Determine the [x, y] coordinate at the center of the cell enclosing the given text.  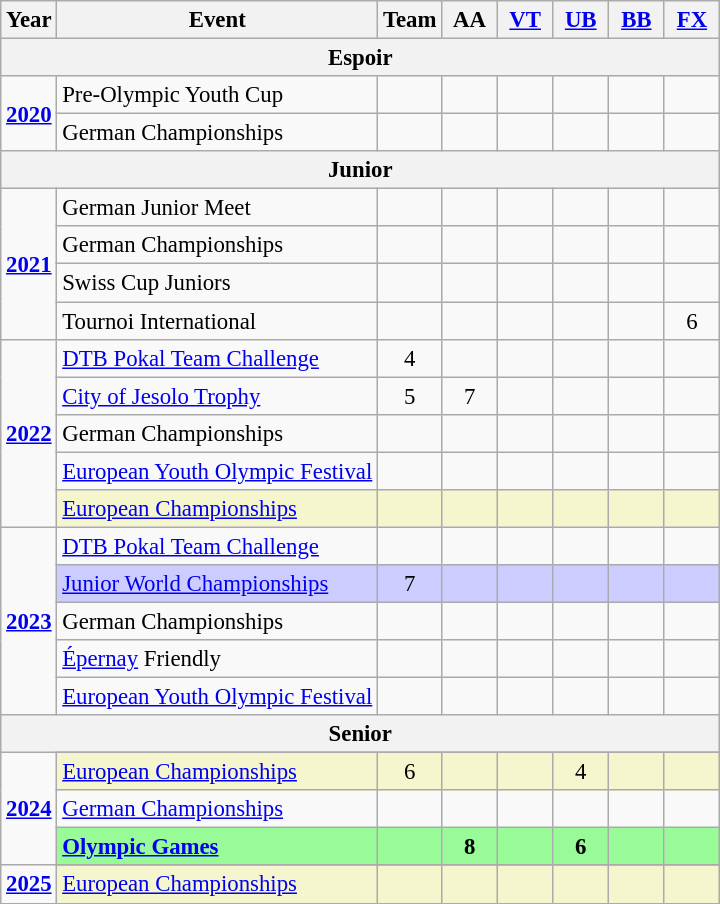
2022 [29, 433]
5 [410, 396]
Swiss Cup Juniors [218, 283]
Olympic Games [218, 847]
Event [218, 20]
UB [581, 20]
Year [29, 20]
City of Jesolo Trophy [218, 396]
Senior [360, 734]
VT [525, 20]
2024 [29, 810]
German Junior Meet [218, 208]
BB [637, 20]
Junior [360, 170]
FX [692, 20]
2020 [29, 114]
Épernay Friendly [218, 659]
2023 [29, 621]
Pre-Olympic Youth Cup [218, 95]
2025 [29, 885]
Team [410, 20]
AA [470, 20]
2021 [29, 264]
Junior World Championships [218, 584]
Tournoi International [218, 321]
Espoir [360, 58]
8 [470, 847]
